Search for the cell housing the specified text and yield its (X, Y) center coordinate. 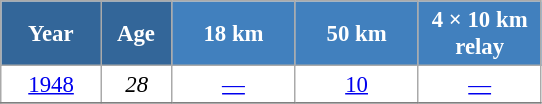
Age (136, 34)
18 km (234, 34)
10 (356, 85)
28 (136, 85)
1948 (52, 85)
Year (52, 34)
50 km (356, 34)
4 × 10 km relay (480, 34)
